Find where the given text appears and provide that cell's center as [x, y] coordinate. 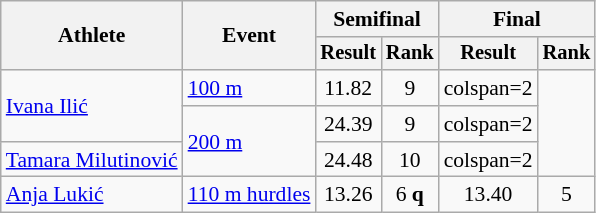
6 q [410, 195]
Anja Lukić [92, 195]
Ivana Ilić [92, 106]
24.39 [348, 124]
Athlete [92, 36]
13.26 [348, 195]
200 m [250, 142]
11.82 [348, 88]
Semifinal [376, 19]
110 m hurdles [250, 195]
Event [250, 36]
Final [518, 19]
10 [410, 160]
24.48 [348, 160]
5 [567, 195]
13.40 [488, 195]
100 m [250, 88]
Tamara Milutinović [92, 160]
